Capture the cell that displays the provided text and extract its (X, Y) central coordinate. 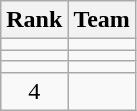
4 (34, 91)
Team (102, 20)
Rank (34, 20)
